Determine the (x, y) coordinate at the center of the cell enclosing the given text.  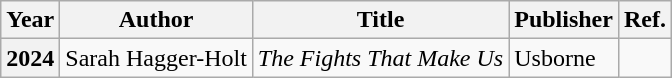
Year (30, 20)
Author (156, 20)
Ref. (644, 20)
Sarah Hagger-Holt (156, 58)
2024 (30, 58)
Publisher (564, 20)
Title (380, 20)
The Fights That Make Us (380, 58)
Usborne (564, 58)
